Search for the cell housing the specified text and yield its [X, Y] center coordinate. 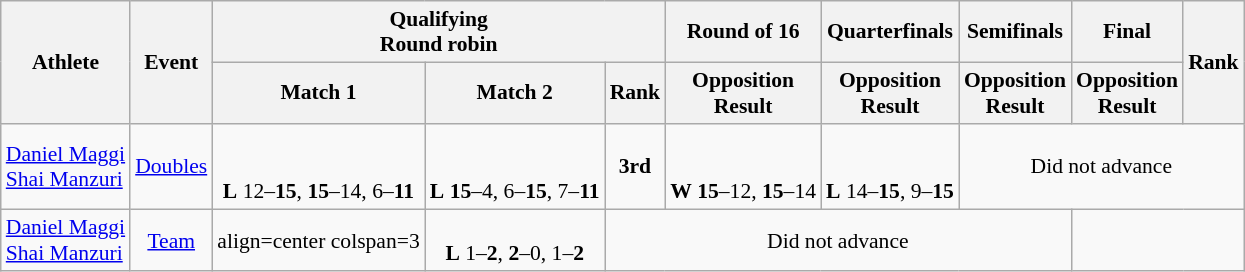
align=center colspan=3 [318, 240]
L 14–15, 9–15 [890, 166]
W 15–12, 15–14 [743, 166]
Final [1127, 32]
L 1–2, 2–0, 1–2 [515, 240]
Team [171, 240]
QualifyingRound robin [438, 32]
L 15–4, 6–15, 7–11 [515, 166]
Round of 16 [743, 32]
Doubles [171, 166]
Athlete [66, 62]
Semifinals [1015, 32]
L 12–15, 15–14, 6–11 [318, 166]
Event [171, 62]
Match 2 [515, 92]
3rd [636, 166]
Match 1 [318, 92]
Quarterfinals [890, 32]
